Search for the cell housing the specified text and yield its (X, Y) center coordinate. 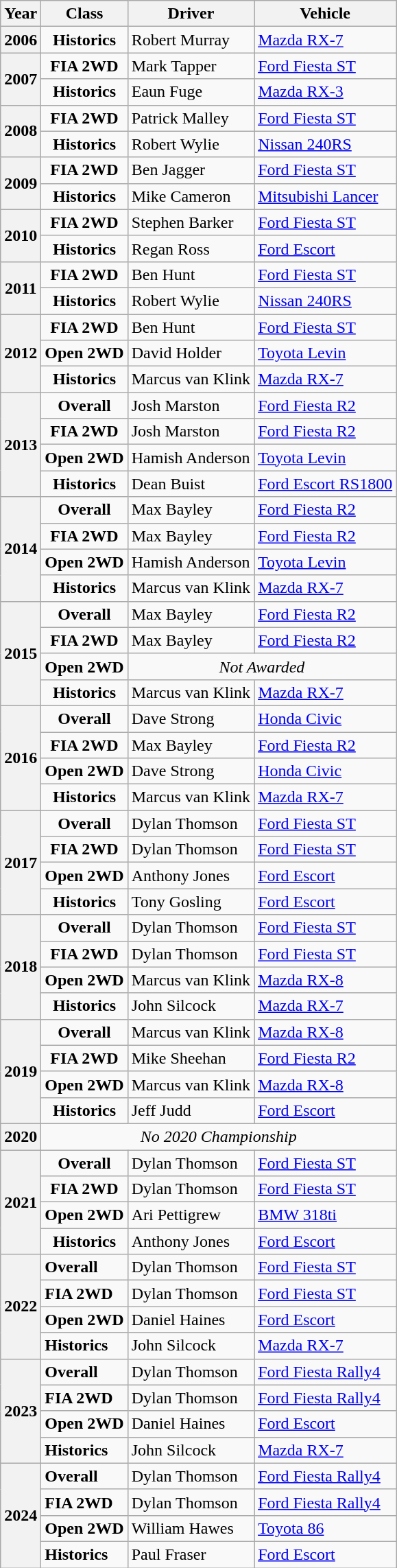
2017 (21, 863)
2014 (21, 549)
Patrick Malley (191, 118)
2021 (21, 1202)
Paul Fraser (191, 1554)
2007 (21, 79)
2020 (21, 1136)
Ari Pettigrew (191, 1215)
Mitsubishi Lancer (325, 196)
Ford Escort RS1800 (325, 484)
Stephen Barker (191, 222)
Ben Jagger (191, 170)
2011 (21, 288)
Tony Gosling (191, 902)
2013 (21, 445)
2018 (21, 967)
Not Awarded (262, 666)
David Holder (191, 353)
Driver (191, 14)
Class (84, 14)
2023 (21, 1411)
Mike Cameron (191, 196)
2015 (21, 653)
Robert Murray (191, 40)
Mark Tapper (191, 66)
2012 (21, 353)
2016 (21, 758)
2019 (21, 1071)
William Hawes (191, 1528)
Eaun Fuge (191, 92)
Toyota 86 (325, 1528)
Mazda RX-3 (325, 92)
Regan Ross (191, 248)
Jeff Judd (191, 1110)
Dean Buist (191, 484)
Vehicle (325, 14)
2006 (21, 40)
Year (21, 14)
No 2020 Championship (219, 1136)
BMW 318ti (325, 1215)
2024 (21, 1515)
2022 (21, 1307)
2008 (21, 131)
2010 (21, 235)
2009 (21, 183)
Mike Sheehan (191, 1058)
